Pinpoint the cell where the given text exists, returning its (x, y) midpoint coordinate. 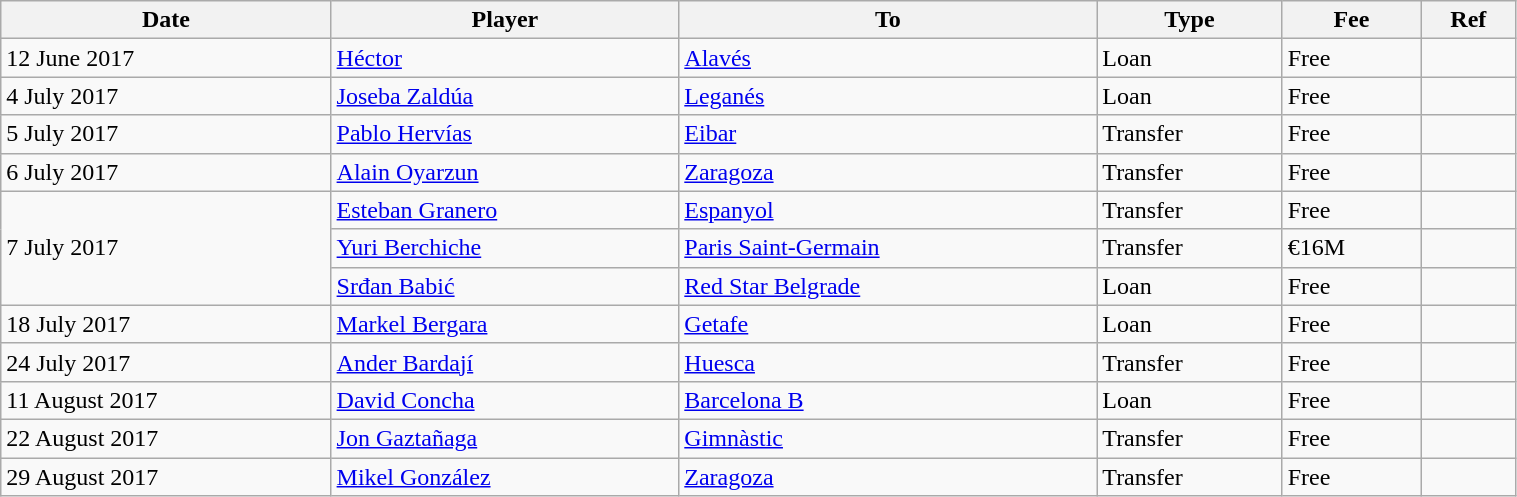
Yuri Berchiche (505, 248)
Fee (1352, 20)
David Concha (505, 400)
Espanyol (888, 210)
Markel Bergara (505, 324)
Eibar (888, 134)
Srđan Babić (505, 286)
Red Star Belgrade (888, 286)
5 July 2017 (166, 134)
Alavés (888, 58)
18 July 2017 (166, 324)
22 August 2017 (166, 438)
€16M (1352, 248)
Mikel González (505, 477)
Héctor (505, 58)
Ander Bardají (505, 362)
Jon Gaztañaga (505, 438)
Type (1190, 20)
6 July 2017 (166, 172)
Pablo Hervías (505, 134)
Player (505, 20)
Getafe (888, 324)
Date (166, 20)
4 July 2017 (166, 96)
Joseba Zaldúa (505, 96)
Barcelona B (888, 400)
Huesca (888, 362)
Paris Saint-Germain (888, 248)
24 July 2017 (166, 362)
Leganés (888, 96)
11 August 2017 (166, 400)
Alain Oyarzun (505, 172)
Ref (1468, 20)
29 August 2017 (166, 477)
7 July 2017 (166, 248)
Esteban Granero (505, 210)
Gimnàstic (888, 438)
12 June 2017 (166, 58)
To (888, 20)
